From the cell containing the given text, extract its center point as [X, Y] coordinate. 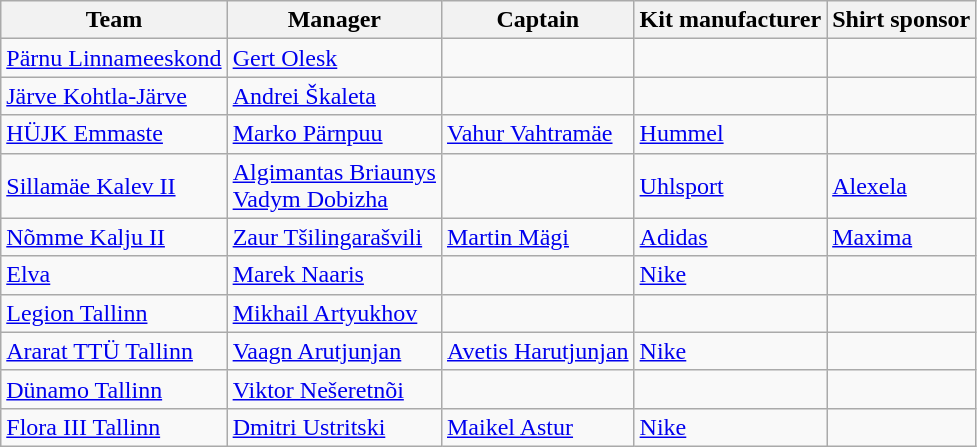
Captain [538, 20]
Viktor Nešeretnõi [334, 389]
Martin Mägi [538, 237]
Zaur Tšilingarašvili [334, 237]
HÜJK Emmaste [114, 134]
Nõmme Kalju II [114, 237]
Dünamo Tallinn [114, 389]
Shirt sponsor [902, 20]
Sillamäe Kalev II [114, 186]
Uhlsport [730, 186]
Elva [114, 275]
Legion Tallinn [114, 313]
Algimantas Briaunys Vadym Dobizha [334, 186]
Ararat TTÜ Tallinn [114, 351]
Avetis Harutjunjan [538, 351]
Maxima [902, 237]
Adidas [730, 237]
Vahur Vahtramäe [538, 134]
Kit manufacturer [730, 20]
Vaagn Arutjunjan [334, 351]
Andrei Škaleta [334, 96]
Dmitri Ustritski [334, 427]
Flora III Tallinn [114, 427]
Järve Kohtla-Järve [114, 96]
Team [114, 20]
Manager [334, 20]
Hummel [730, 134]
Gert Olesk [334, 58]
Marek Naaris [334, 275]
Pärnu Linnameeskond [114, 58]
Mikhail Artyukhov [334, 313]
Alexela [902, 186]
Maikel Astur [538, 427]
Marko Pärnpuu [334, 134]
